For the text-containing cell, return its midpoint in (x, y) coordinate format. 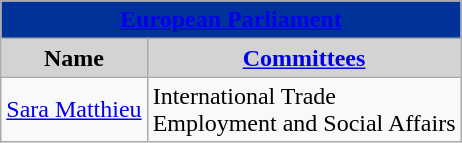
Committees (304, 58)
Sara Matthieu (74, 110)
European Parliament (231, 20)
Name (74, 58)
International Trade Employment and Social Affairs (304, 110)
